Return [X, Y] of the center of cell containing provided text 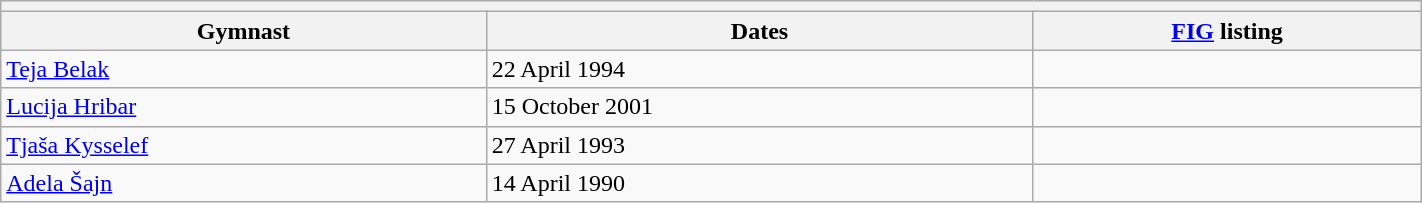
Dates [760, 31]
Adela Šajn [244, 183]
FIG listing [1227, 31]
14 April 1990 [760, 183]
Tjaša Kysselef [244, 145]
Teja Belak [244, 69]
27 April 1993 [760, 145]
Gymnast [244, 31]
22 April 1994 [760, 69]
15 October 2001 [760, 107]
Lucija Hribar [244, 107]
